From the cell containing the given text, extract its center point as (x, y) coordinate. 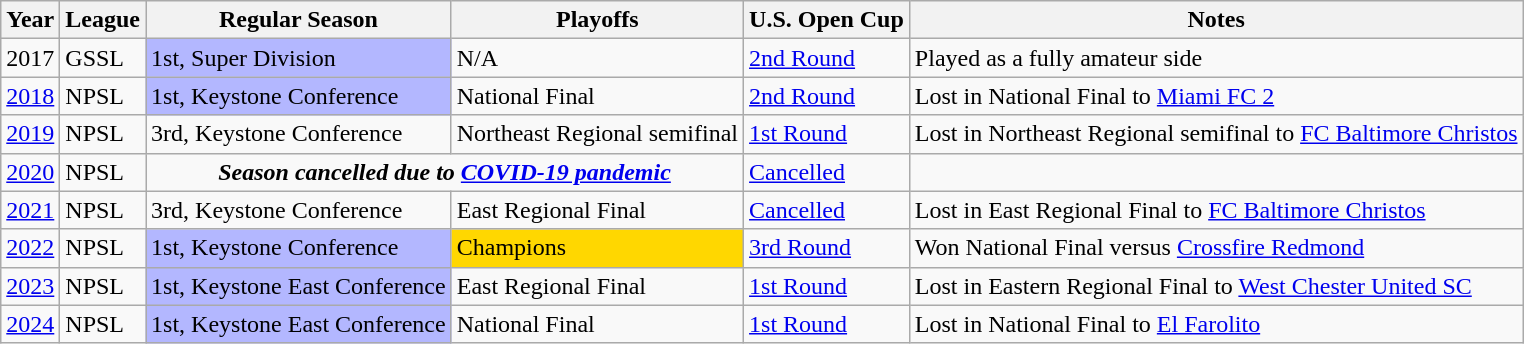
3rd Round (827, 248)
1st, Super Division (299, 58)
Lost in National Final to Miami FC 2 (1216, 96)
Lost in Northeast Regional semifinal to FC Baltimore Christos (1216, 134)
Lost in East Regional Final to FC Baltimore Christos (1216, 210)
League (103, 20)
Lost in Eastern Regional Final to West Chester United SC (1216, 286)
2022 (30, 248)
U.S. Open Cup (827, 20)
Played as a fully amateur side (1216, 58)
2023 (30, 286)
Regular Season (299, 20)
Playoffs (597, 20)
Season cancelled due to COVID-19 pandemic (445, 172)
Won National Final versus Crossfire Redmond (1216, 248)
Champions (597, 248)
2021 (30, 210)
2018 (30, 96)
Northeast Regional semifinal (597, 134)
2020 (30, 172)
GSSL (103, 58)
Year (30, 20)
2017 (30, 58)
2019 (30, 134)
2024 (30, 324)
Notes (1216, 20)
N/A (597, 58)
Lost in National Final to El Farolito (1216, 324)
